For the text-containing cell, return its midpoint in [x, y] coordinate format. 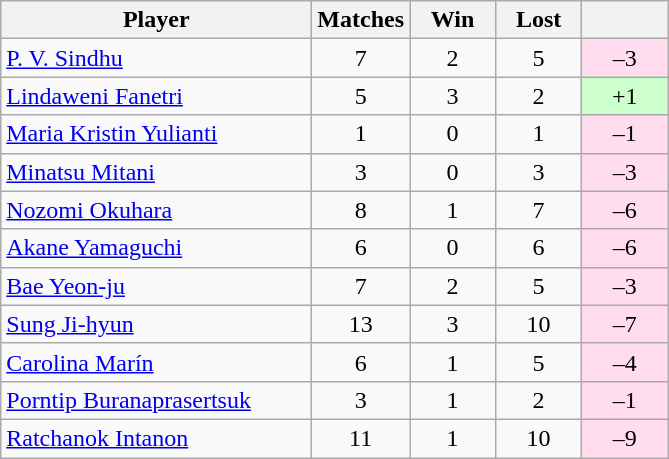
Minatsu Mitani [156, 172]
Akane Yamaguchi [156, 248]
+1 [625, 96]
Win [453, 20]
–7 [625, 324]
Matches [361, 20]
Sung Ji-hyun [156, 324]
Maria Kristin Yulianti [156, 134]
–9 [625, 438]
Player [156, 20]
–4 [625, 362]
Lost [539, 20]
8 [361, 210]
Porntip Buranaprasertsuk [156, 400]
Ratchanok Intanon [156, 438]
P. V. Sindhu [156, 58]
13 [361, 324]
Nozomi Okuhara [156, 210]
Lindaweni Fanetri [156, 96]
11 [361, 438]
Bae Yeon-ju [156, 286]
Carolina Marín [156, 362]
